Scan for the cell matching the given text and deliver its (X, Y) coordinate at center. 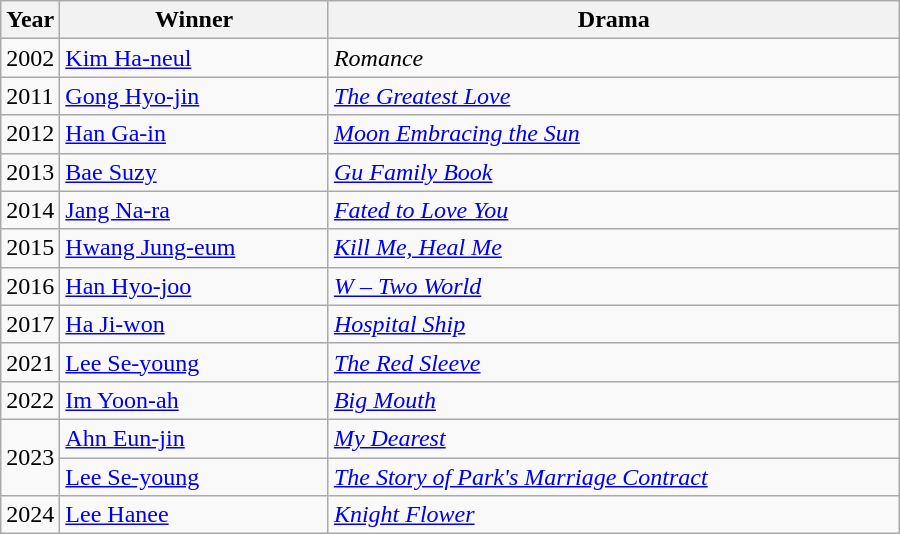
2011 (30, 96)
Kill Me, Heal Me (614, 248)
Han Hyo-joo (194, 286)
2021 (30, 362)
Im Yoon-ah (194, 400)
The Red Sleeve (614, 362)
Fated to Love You (614, 210)
2022 (30, 400)
2024 (30, 515)
Romance (614, 58)
Kim Ha-neul (194, 58)
Hospital Ship (614, 324)
Lee Hanee (194, 515)
Ahn Eun-jin (194, 438)
2012 (30, 134)
The Greatest Love (614, 96)
Knight Flower (614, 515)
2002 (30, 58)
2015 (30, 248)
Hwang Jung-eum (194, 248)
Winner (194, 20)
Ha Ji-won (194, 324)
2016 (30, 286)
Han Ga-in (194, 134)
2014 (30, 210)
Gong Hyo-jin (194, 96)
The Story of Park's Marriage Contract (614, 477)
2013 (30, 172)
W – Two World (614, 286)
My Dearest (614, 438)
Drama (614, 20)
Year (30, 20)
Jang Na-ra (194, 210)
2017 (30, 324)
Gu Family Book (614, 172)
Big Mouth (614, 400)
2023 (30, 457)
Moon Embracing the Sun (614, 134)
Bae Suzy (194, 172)
